Output the [X, Y] coordinate of the center of the cell containing the given text.  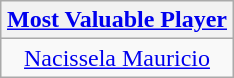
Nacissela Mauricio [116, 58]
Most Valuable Player [116, 20]
